Provide the (X, Y) coordinate of the cell's center where the given text is located.  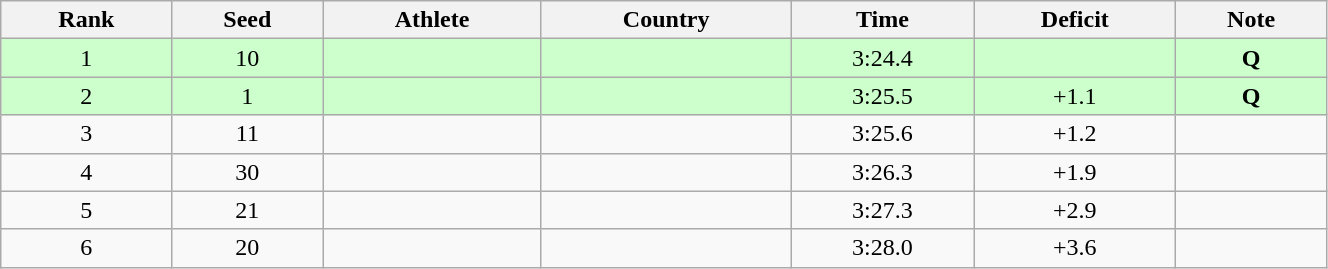
30 (248, 172)
20 (248, 248)
3:25.5 (882, 96)
10 (248, 58)
3 (86, 134)
6 (86, 248)
11 (248, 134)
3:26.3 (882, 172)
Seed (248, 20)
+2.9 (1075, 210)
5 (86, 210)
21 (248, 210)
+1.2 (1075, 134)
3:24.4 (882, 58)
3:27.3 (882, 210)
2 (86, 96)
Athlete (432, 20)
+1.9 (1075, 172)
Time (882, 20)
Rank (86, 20)
3:28.0 (882, 248)
Country (666, 20)
Note (1252, 20)
+3.6 (1075, 248)
Deficit (1075, 20)
4 (86, 172)
3:25.6 (882, 134)
+1.1 (1075, 96)
